Detect which cell encompasses the target text, then output its [X, Y] center coordinate. 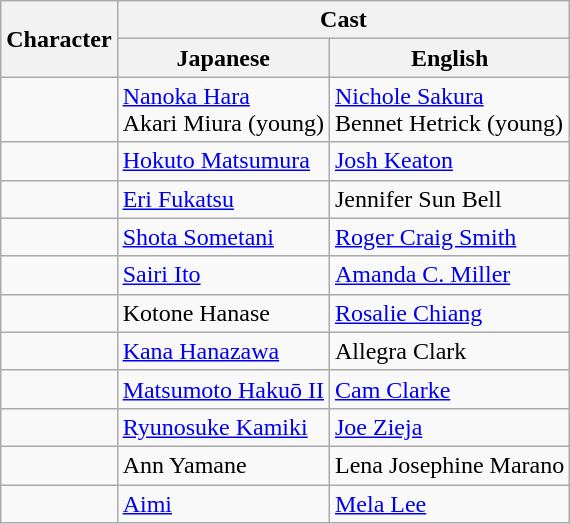
Amanda C. Miller [449, 275]
Kana Hanazawa [223, 351]
Sairi Ito [223, 275]
Aimi [223, 503]
Cam Clarke [449, 389]
Roger Craig Smith [449, 237]
Kotone Hanase [223, 313]
Mela Lee [449, 503]
Jennifer Sun Bell [449, 199]
Hokuto Matsumura [223, 161]
Cast [344, 20]
Ann Yamane [223, 465]
Japanese [223, 58]
Matsumoto Hakuō II [223, 389]
Lena Josephine Marano [449, 465]
Nanoka HaraAkari Miura (young) [223, 110]
Allegra Clark [449, 351]
Ryunosuke Kamiki [223, 427]
Joe Zieja [449, 427]
Rosalie Chiang [449, 313]
Shota Sometani [223, 237]
Character [59, 39]
Josh Keaton [449, 161]
Eri Fukatsu [223, 199]
English [449, 58]
Nichole SakuraBennet Hetrick (young) [449, 110]
